Output the [x, y] coordinate of the center of the cell containing the given text.  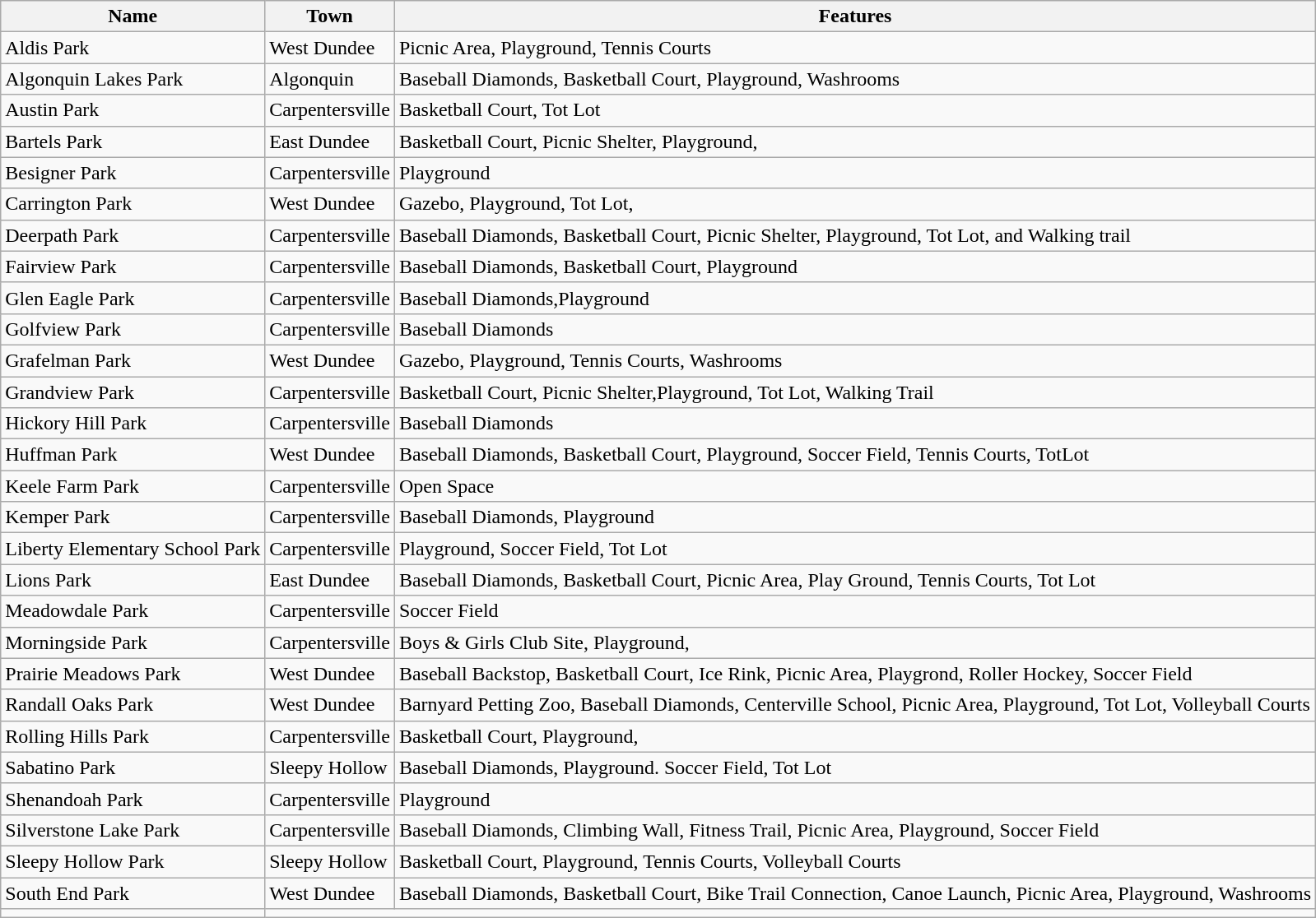
Playground, Soccer Field, Tot Lot [854, 549]
Open Space [854, 486]
Gazebo, Playground, Tennis Courts, Washrooms [854, 360]
Golfview Park [133, 329]
Baseball Diamonds, Basketball Court, Playground, Washrooms [854, 79]
Baseball Diamonds, Climbing Wall, Fitness Trail, Picnic Area, Playground, Soccer Field [854, 830]
Baseball Diamonds,Playground [854, 298]
Baseball Diamonds, Basketball Court, Playground, Soccer Field, Tennis Courts, TotLot [854, 455]
Baseball Diamonds, Playground. Soccer Field, Tot Lot [854, 767]
Glen Eagle Park [133, 298]
Picnic Area, Playground, Tennis Courts [854, 48]
Sleepy Hollow Park [133, 861]
South End Park [133, 892]
Bartels Park [133, 141]
Features [854, 16]
Silverstone Lake Park [133, 830]
Algonquin [330, 79]
Keele Farm Park [133, 486]
Besigner Park [133, 173]
Deerpath Park [133, 235]
Algonquin Lakes Park [133, 79]
Basketball Court, Playground, [854, 736]
Baseball Diamonds, Basketball Court, Bike Trail Connection, Canoe Launch, Picnic Area, Playground, Washrooms [854, 892]
Town [330, 16]
Basketball Court, Playground, Tennis Courts, Volleyball Courts [854, 861]
Basketball Court, Picnic Shelter,Playground, Tot Lot, Walking Trail [854, 392]
Grandview Park [133, 392]
Basketball Court, Tot Lot [854, 110]
Soccer Field [854, 611]
Barnyard Petting Zoo, Baseball Diamonds, Centerville School, Picnic Area, Playground, Tot Lot, Volleyball Courts [854, 705]
Name [133, 16]
Aldis Park [133, 48]
Rolling Hills Park [133, 736]
Meadowdale Park [133, 611]
Hickory Hill Park [133, 424]
Grafelman Park [133, 360]
Gazebo, Playground, Tot Lot, [854, 204]
Prairie Meadows Park [133, 674]
Baseball Diamonds, Basketball Court, Playground [854, 267]
Kemper Park [133, 517]
Sabatino Park [133, 767]
Huffman Park [133, 455]
Morningside Park [133, 642]
Basketball Court, Picnic Shelter, Playground, [854, 141]
Austin Park [133, 110]
Boys & Girls Club Site, Playground, [854, 642]
Liberty Elementary School Park [133, 549]
Baseball Diamonds, Playground [854, 517]
Baseball Diamonds, Basketball Court, Picnic Shelter, Playground, Tot Lot, and Walking trail [854, 235]
Shenandoah Park [133, 799]
Randall Oaks Park [133, 705]
Lions Park [133, 580]
Carrington Park [133, 204]
Fairview Park [133, 267]
Baseball Backstop, Basketball Court, Ice Rink, Picnic Area, Playgrond, Roller Hockey, Soccer Field [854, 674]
Baseball Diamonds, Basketball Court, Picnic Area, Play Ground, Tennis Courts, Tot Lot [854, 580]
